Find where the given text appears and provide that cell's center as [X, Y] coordinate. 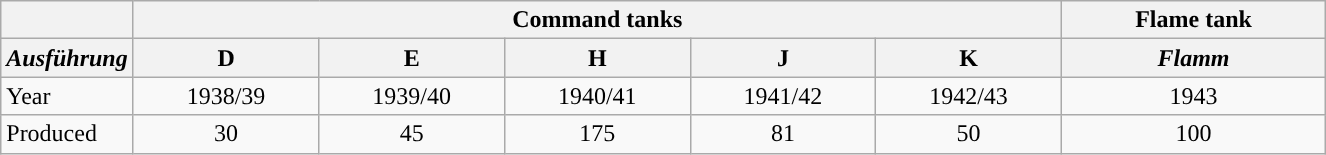
E [412, 58]
K [969, 58]
H [597, 58]
1943 [1193, 96]
1941/42 [783, 96]
81 [783, 134]
D [226, 58]
50 [969, 134]
1940/41 [597, 96]
J [783, 58]
1939/40 [412, 96]
Command tanks [597, 20]
45 [412, 134]
1942/43 [969, 96]
Flame tank [1193, 20]
Year [67, 96]
Produced [67, 134]
30 [226, 134]
Ausführung [67, 58]
Flamm [1193, 58]
175 [597, 134]
1938/39 [226, 96]
100 [1193, 134]
